Return [x, y] of the center of cell containing provided text 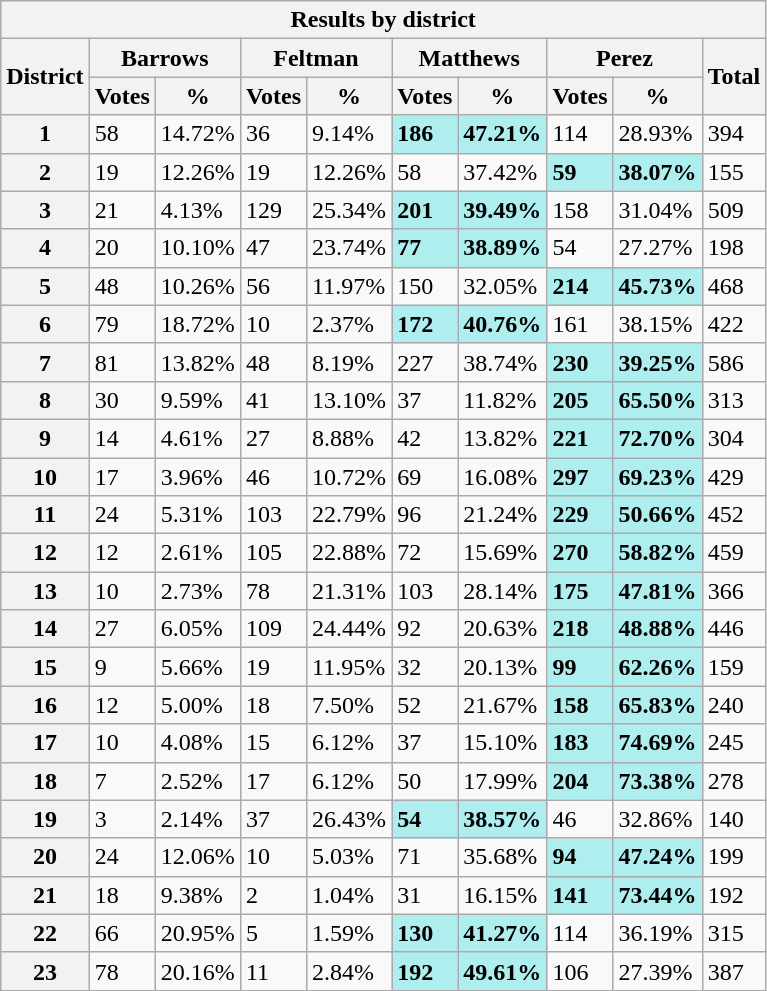
10.72% [350, 477]
99 [580, 667]
Barrows [164, 58]
12.06% [198, 857]
509 [734, 210]
15.69% [502, 553]
30 [122, 400]
229 [580, 515]
38.74% [502, 362]
130 [425, 933]
459 [734, 553]
5.00% [198, 705]
50 [425, 781]
1.04% [350, 895]
Feltman [316, 58]
47.24% [658, 857]
6.05% [198, 629]
5.03% [350, 857]
141 [580, 895]
278 [734, 781]
15.10% [502, 743]
387 [734, 971]
16 [45, 705]
7.50% [350, 705]
45.73% [658, 286]
32 [425, 667]
District [45, 77]
304 [734, 438]
22.88% [350, 553]
77 [425, 248]
22 [45, 933]
204 [580, 781]
6 [45, 324]
270 [580, 553]
38.57% [502, 819]
36 [273, 134]
1.59% [350, 933]
24.44% [350, 629]
214 [580, 286]
5.31% [198, 515]
31.04% [658, 210]
105 [273, 553]
2.37% [350, 324]
28.14% [502, 591]
586 [734, 362]
161 [580, 324]
69.23% [658, 477]
4.61% [198, 438]
205 [580, 400]
315 [734, 933]
106 [580, 971]
20.95% [198, 933]
38.07% [658, 172]
96 [425, 515]
198 [734, 248]
8.19% [350, 362]
2.52% [198, 781]
27.39% [658, 971]
62.26% [658, 667]
79 [122, 324]
155 [734, 172]
446 [734, 629]
186 [425, 134]
47.81% [658, 591]
201 [425, 210]
13.10% [350, 400]
199 [734, 857]
23.74% [350, 248]
429 [734, 477]
31 [425, 895]
9.38% [198, 895]
38.15% [658, 324]
1 [45, 134]
36.19% [658, 933]
41 [273, 400]
14.72% [198, 134]
313 [734, 400]
150 [425, 286]
5.66% [198, 667]
20.16% [198, 971]
8.88% [350, 438]
50.66% [658, 515]
Matthews [470, 58]
92 [425, 629]
28.93% [658, 134]
230 [580, 362]
74.69% [658, 743]
221 [580, 438]
452 [734, 515]
94 [580, 857]
37.42% [502, 172]
4.13% [198, 210]
59 [580, 172]
9.59% [198, 400]
71 [425, 857]
8 [45, 400]
468 [734, 286]
10.26% [198, 286]
175 [580, 591]
56 [273, 286]
20.13% [502, 667]
183 [580, 743]
140 [734, 819]
2.84% [350, 971]
21.67% [502, 705]
72.70% [658, 438]
35.68% [502, 857]
38.89% [502, 248]
227 [425, 362]
58.82% [658, 553]
21.24% [502, 515]
47.21% [502, 134]
66 [122, 933]
26.43% [350, 819]
18.72% [198, 324]
13 [45, 591]
25.34% [350, 210]
4 [45, 248]
11.95% [350, 667]
47 [273, 248]
16.15% [502, 895]
11.97% [350, 286]
72 [425, 553]
Results by district [384, 20]
48.88% [658, 629]
49.61% [502, 971]
32.86% [658, 819]
3.96% [198, 477]
81 [122, 362]
2.73% [198, 591]
73.44% [658, 895]
9.14% [350, 134]
40.76% [502, 324]
218 [580, 629]
2.14% [198, 819]
39.49% [502, 210]
4.08% [198, 743]
2.61% [198, 553]
297 [580, 477]
21.31% [350, 591]
73.38% [658, 781]
69 [425, 477]
65.83% [658, 705]
32.05% [502, 286]
42 [425, 438]
39.25% [658, 362]
245 [734, 743]
20.63% [502, 629]
159 [734, 667]
Perez [624, 58]
109 [273, 629]
10.10% [198, 248]
23 [45, 971]
366 [734, 591]
240 [734, 705]
17.99% [502, 781]
65.50% [658, 400]
16.08% [502, 477]
41.27% [502, 933]
Total [734, 77]
27.27% [658, 248]
52 [425, 705]
394 [734, 134]
422 [734, 324]
129 [273, 210]
172 [425, 324]
11.82% [502, 400]
22.79% [350, 515]
